Identify which cell holds the provided text, then report its (x, y) central coordinate. 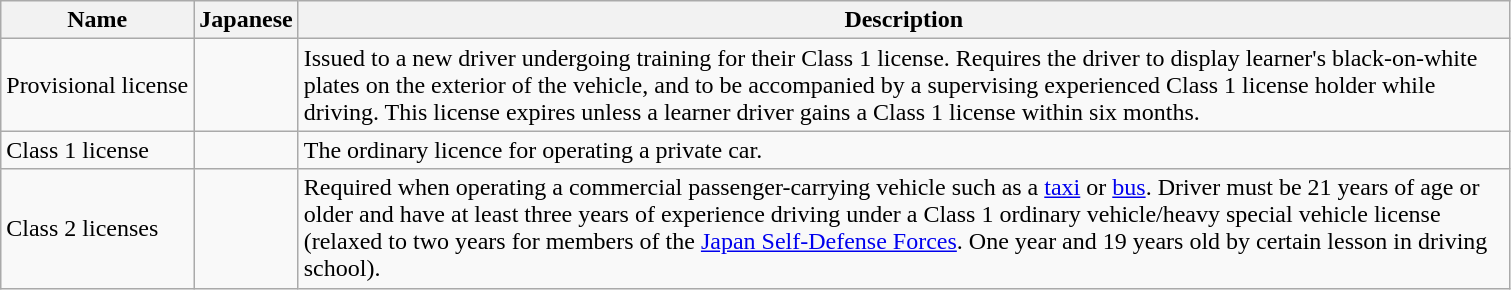
Class 2 licenses (98, 228)
The ordinary licence for operating a private car. (904, 150)
Japanese (246, 20)
Description (904, 20)
Provisional license (98, 85)
Name (98, 20)
Class 1 license (98, 150)
